Search for the cell housing the specified text and yield its (x, y) center coordinate. 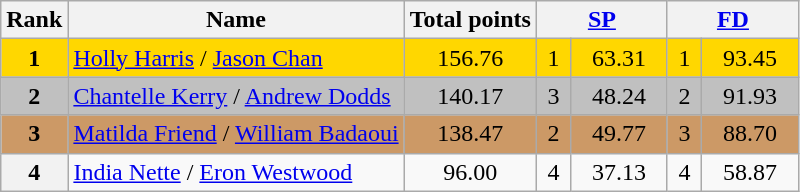
96.00 (470, 172)
58.87 (750, 172)
91.93 (750, 96)
63.31 (620, 58)
88.70 (750, 134)
Matilda Friend / William Badaoui (236, 134)
India Nette / Eron Westwood (236, 172)
SP (602, 20)
FD (732, 20)
Rank (34, 20)
Holly Harris / Jason Chan (236, 58)
93.45 (750, 58)
156.76 (470, 58)
48.24 (620, 96)
140.17 (470, 96)
37.13 (620, 172)
Name (236, 20)
49.77 (620, 134)
138.47 (470, 134)
Total points (470, 20)
Chantelle Kerry / Andrew Dodds (236, 96)
